Search for the cell housing the specified text and yield its [x, y] center coordinate. 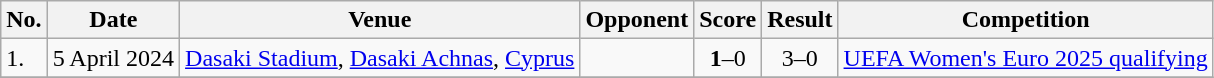
Venue [380, 20]
UEFA Women's Euro 2025 qualifying [1026, 58]
5 April 2024 [113, 58]
1. [24, 58]
3–0 [800, 58]
Result [800, 20]
Score [728, 20]
No. [24, 20]
Dasaki Stadium, Dasaki Achnas, Cyprus [380, 58]
Opponent [637, 20]
1–0 [728, 58]
Date [113, 20]
Competition [1026, 20]
